For the text-containing cell, return its midpoint in (x, y) coordinate format. 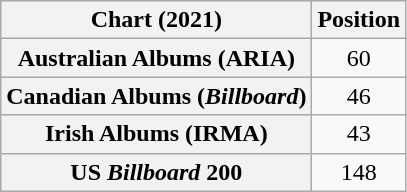
Australian Albums (ARIA) (156, 58)
Irish Albums (IRMA) (156, 134)
46 (359, 96)
Canadian Albums (Billboard) (156, 96)
Position (359, 20)
43 (359, 134)
148 (359, 172)
60 (359, 58)
US Billboard 200 (156, 172)
Chart (2021) (156, 20)
